Find where the given text appears and provide that cell's center as (X, Y) coordinate. 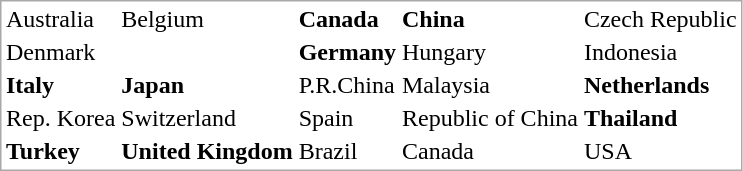
Rep. Korea (60, 119)
Czech Republic (660, 19)
Switzerland (207, 119)
Indonesia (660, 53)
Republic of China (490, 119)
Turkey (60, 151)
United Kingdom (207, 151)
Australia (60, 19)
P.R.China (347, 85)
Spain (347, 119)
Thailand (660, 119)
Malaysia (490, 85)
China (490, 19)
Hungary (490, 53)
Japan (207, 85)
Brazil (347, 151)
Denmark (60, 53)
Belgium (207, 19)
USA (660, 151)
Netherlands (660, 85)
Germany (347, 53)
Italy (60, 85)
